Search for the cell housing the specified text and yield its (X, Y) center coordinate. 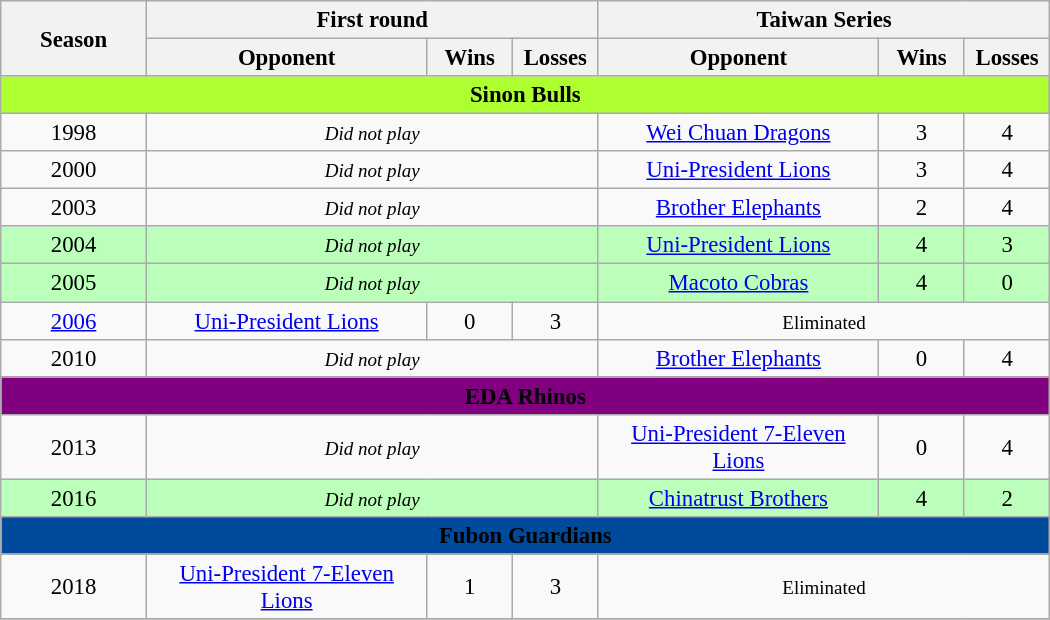
Fubon Guardians (526, 536)
Chinatrust Brothers (738, 498)
2013 (74, 446)
First round (372, 20)
2006 (74, 321)
2005 (74, 283)
2010 (74, 358)
2003 (74, 208)
Season (74, 38)
EDA Rhinos (526, 396)
2000 (74, 170)
2018 (74, 586)
2016 (74, 498)
1 (470, 586)
Taiwan Series (824, 20)
1998 (74, 133)
Macoto Cobras (738, 283)
2004 (74, 245)
Wei Chuan Dragons (738, 133)
Sinon Bulls (526, 95)
